For the text-containing cell, return its midpoint in [X, Y] coordinate format. 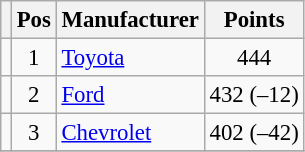
402 (–42) [254, 133]
432 (–12) [254, 95]
Toyota [130, 58]
1 [34, 58]
Ford [130, 95]
Points [254, 20]
Manufacturer [130, 20]
Pos [34, 20]
Chevrolet [130, 133]
3 [34, 133]
2 [34, 95]
444 [254, 58]
